Return the (x, y) coordinate for the center point of the cell that contains the specified text.  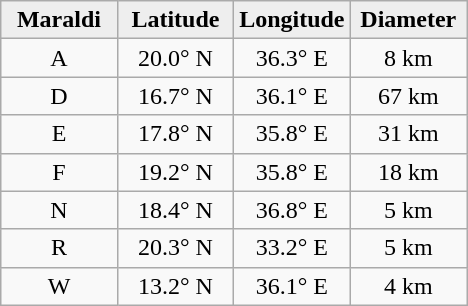
67 km (408, 96)
17.8° N (175, 134)
13.2° N (175, 286)
33.2° E (292, 248)
D (59, 96)
18 km (408, 172)
16.7° N (175, 96)
4 km (408, 286)
18.4° N (175, 210)
E (59, 134)
20.0° N (175, 58)
20.3° N (175, 248)
36.3° E (292, 58)
36.8° E (292, 210)
19.2° N (175, 172)
31 km (408, 134)
Diameter (408, 20)
F (59, 172)
Longitude (292, 20)
W (59, 286)
Maraldi (59, 20)
A (59, 58)
8 km (408, 58)
Latitude (175, 20)
N (59, 210)
R (59, 248)
